Detect which cell encompasses the target text, then output its [x, y] center coordinate. 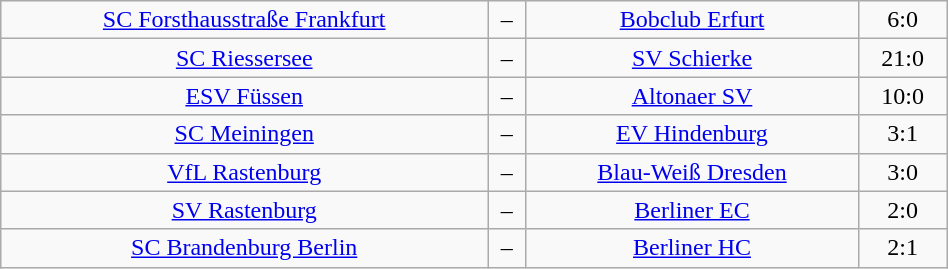
3:1 [902, 134]
SC Meiningen [244, 134]
SV Schierke [692, 58]
VfL Rastenburg [244, 172]
2:0 [902, 210]
SC Forsthausstraße Frankfurt [244, 20]
SC Riessersee [244, 58]
3:0 [902, 172]
SV Rastenburg [244, 210]
SC Brandenburg Berlin [244, 248]
Altonaer SV [692, 96]
6:0 [902, 20]
Blau-Weiß Dresden [692, 172]
ESV Füssen [244, 96]
Bobclub Erfurt [692, 20]
2:1 [902, 248]
21:0 [902, 58]
EV Hindenburg [692, 134]
Berliner EC [692, 210]
Berliner HC [692, 248]
10:0 [902, 96]
